Capture the cell that displays the provided text and extract its (x, y) central coordinate. 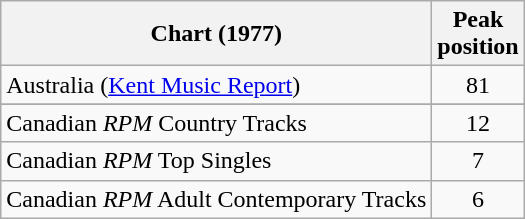
Peakposition (478, 34)
7 (478, 161)
81 (478, 85)
Australia (Kent Music Report) (216, 85)
Chart (1977) (216, 34)
Canadian RPM Adult Contemporary Tracks (216, 199)
12 (478, 123)
6 (478, 199)
Canadian RPM Country Tracks (216, 123)
Canadian RPM Top Singles (216, 161)
